Detect which cell encompasses the target text, then output its [X, Y] center coordinate. 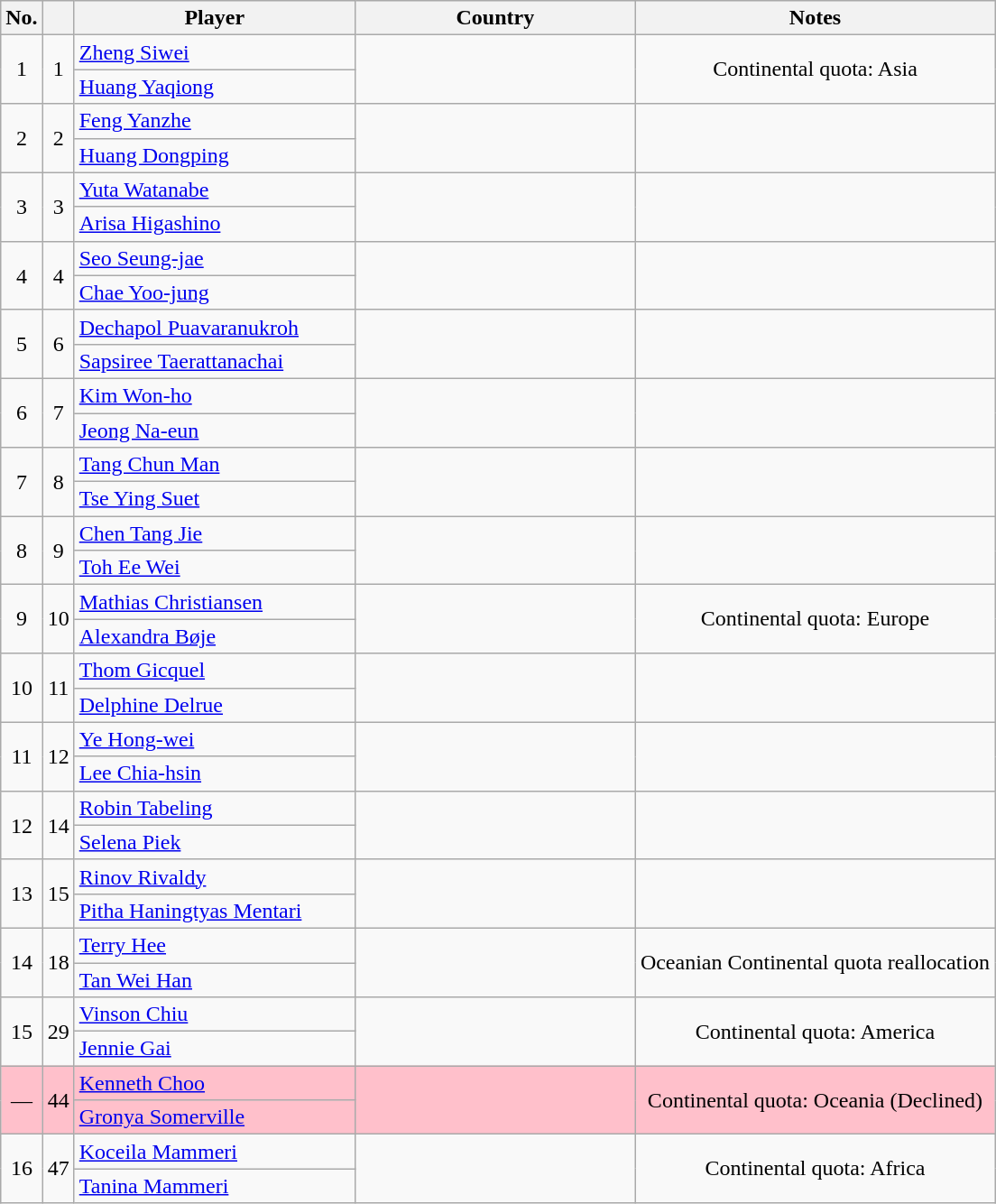
29 [58, 1032]
Arisa Higashino [215, 224]
18 [58, 962]
Notes [815, 18]
Robin Tabeling [215, 808]
Thom Gicquel [215, 671]
Gronya Somerville [215, 1117]
16 [22, 1169]
— [22, 1100]
13 [22, 894]
Player [215, 18]
Selena Piek [215, 842]
Tanina Mammeri [215, 1186]
Yuta Watanabe [215, 190]
Lee Chia-hsin [215, 773]
Kim Won-ho [215, 395]
Huang Yaqiong [215, 87]
Zheng Siwei [215, 52]
47 [58, 1169]
Rinov Rivaldy [215, 876]
Huang Dongping [215, 155]
No. [22, 18]
Continental quota: Europe [815, 619]
Dechapol Puavaranukroh [215, 327]
Ye Hong-wei [215, 739]
Chae Yoo-jung [215, 292]
Vinson Chiu [215, 1014]
Toh Ee Wei [215, 568]
44 [58, 1100]
Continental quota: Africa [815, 1169]
5 [22, 344]
Delphine Delrue [215, 705]
Alexandra Bøje [215, 636]
Feng Yanzhe [215, 121]
Jennie Gai [215, 1049]
Tan Wei Han [215, 979]
Country [494, 18]
Tang Chun Man [215, 465]
Jeong Na-eun [215, 431]
Seo Seung-jae [215, 258]
Oceanian Continental quota reallocation [815, 962]
Continental quota: Asia [815, 69]
Kenneth Choo [215, 1083]
Continental quota: Oceania (Declined) [815, 1100]
Mathias Christiansen [215, 602]
Tse Ying Suet [215, 499]
Sapsiree Taerattanachai [215, 361]
Pitha Haningtyas Mentari [215, 911]
Terry Hee [215, 945]
Koceila Mammeri [215, 1152]
Chen Tang Jie [215, 533]
Continental quota: America [815, 1032]
